Identify which cell holds the provided text, then report its [x, y] central coordinate. 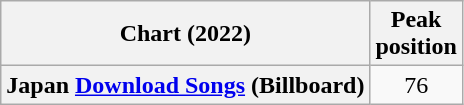
Peakposition [416, 34]
76 [416, 85]
Japan Download Songs (Billboard) [186, 85]
Chart (2022) [186, 34]
